Provide the [X, Y] coordinate of the cell's center where the given text is located.  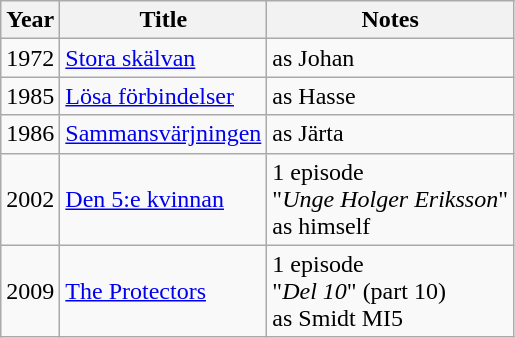
Notes [390, 20]
Year [30, 20]
as Järta [390, 134]
Sammansvärjningen [164, 134]
as Johan [390, 58]
1986 [30, 134]
Den 5:e kvinnan [164, 199]
2009 [30, 291]
Lösa förbindelser [164, 96]
1985 [30, 96]
1 episode"Unge Holger Eriksson"as himself [390, 199]
The Protectors [164, 291]
1972 [30, 58]
as Hasse [390, 96]
2002 [30, 199]
Stora skälvan [164, 58]
Title [164, 20]
1 episode"Del 10" (part 10)as Smidt MI5 [390, 291]
